Pinpoint the cell where the given text exists, returning its [X, Y] midpoint coordinate. 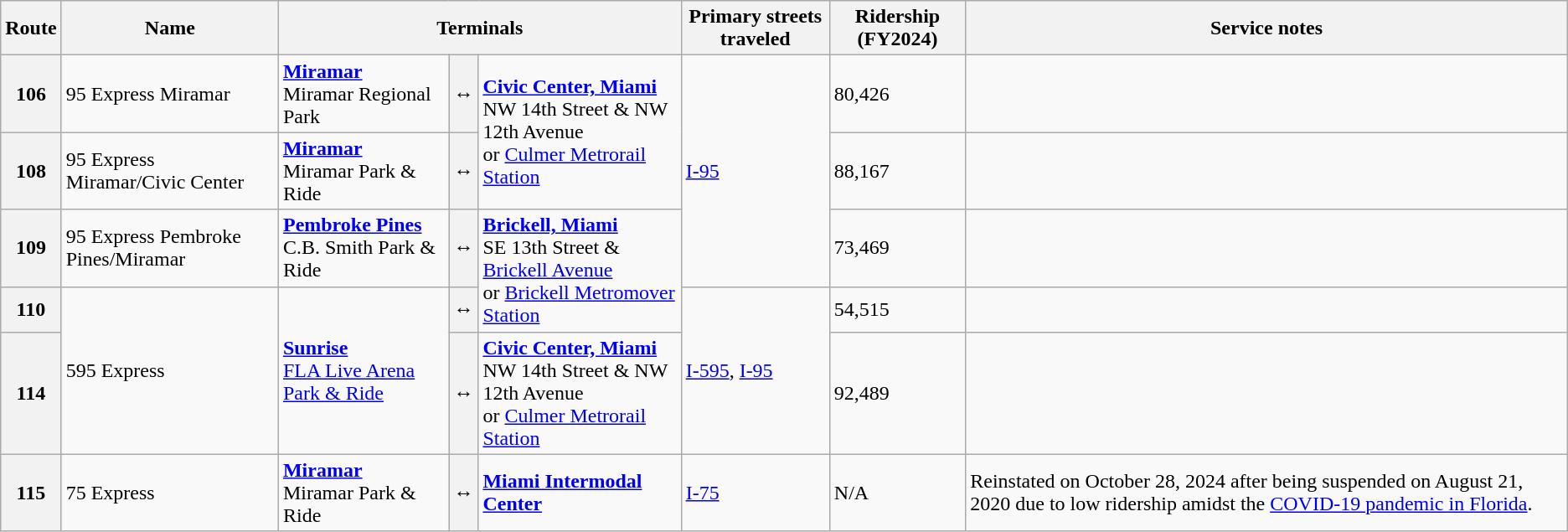
114 [31, 393]
106 [31, 94]
Miami Intermodal Center [580, 493]
Service notes [1266, 28]
N/A [897, 493]
Ridership (FY2024) [897, 28]
Pembroke PinesC.B. Smith Park & Ride [364, 248]
Reinstated on October 28, 2024 after being suspended on August 21, 2020 due to low ridership amidst the COVID-19 pandemic in Florida. [1266, 493]
Brickell, MiamiSE 13th Street & Brickell Avenueor Brickell Metromover Station [580, 271]
88,167 [897, 171]
108 [31, 171]
595 Express [169, 370]
110 [31, 309]
80,426 [897, 94]
Primary streets traveled [756, 28]
SunriseFLA Live Arena Park & Ride [364, 370]
54,515 [897, 309]
115 [31, 493]
95 Express Miramar [169, 94]
Route [31, 28]
109 [31, 248]
I-75 [756, 493]
I-595, I-95 [756, 370]
I-95 [756, 171]
95 Express Miramar/Civic Center [169, 171]
73,469 [897, 248]
Terminals [479, 28]
Name [169, 28]
95 Express Pembroke Pines/Miramar [169, 248]
92,489 [897, 393]
75 Express [169, 493]
MiramarMiramar Regional Park [364, 94]
